Find where the given text appears and provide that cell's center as [X, Y] coordinate. 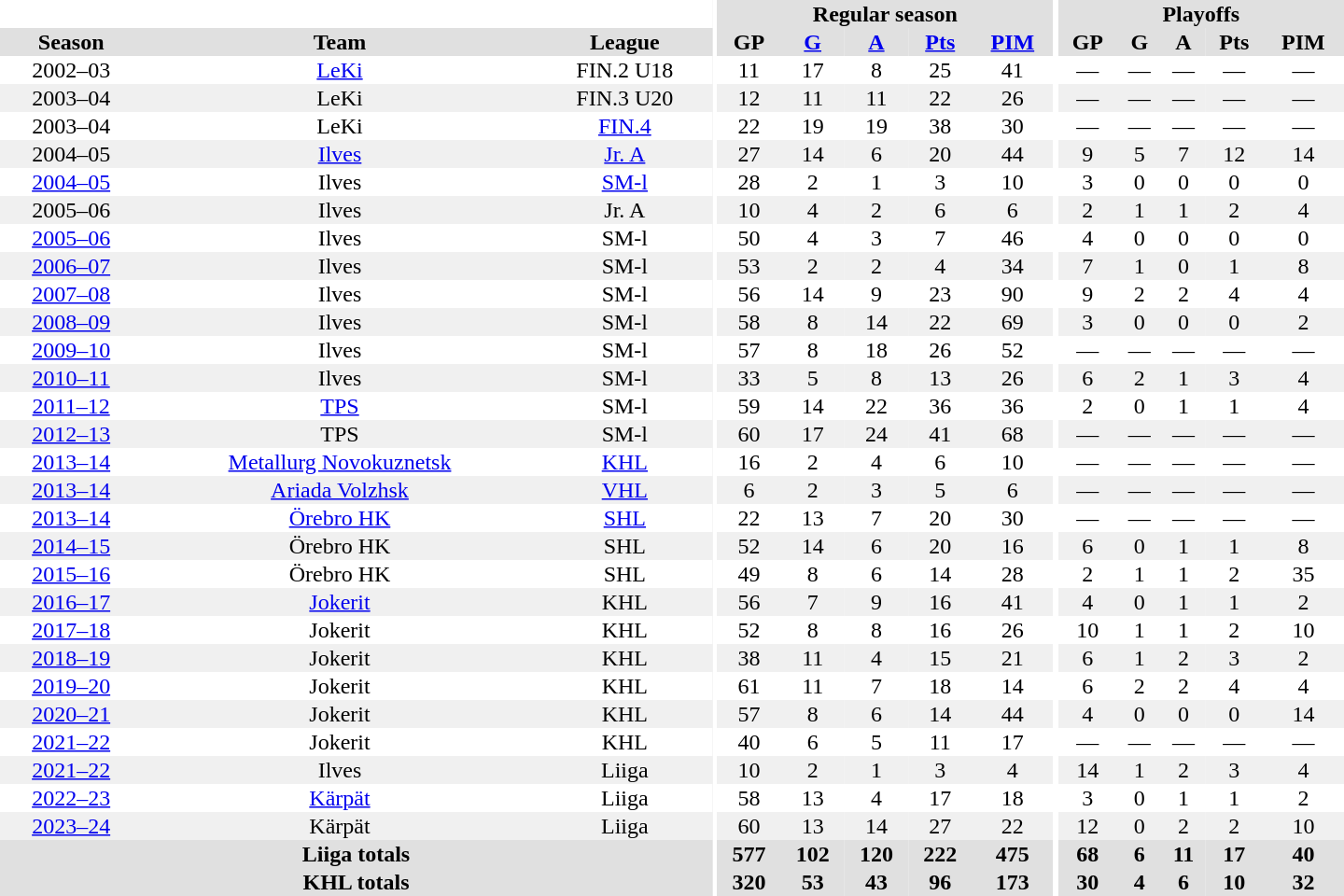
2016–17 [71, 602]
21 [1012, 658]
173 [1012, 882]
2022–23 [71, 798]
FIN.2 U18 [625, 70]
15 [940, 658]
49 [749, 574]
2019–20 [71, 686]
24 [876, 434]
120 [876, 854]
320 [749, 882]
2007–08 [71, 294]
35 [1303, 574]
61 [749, 686]
Playoffs [1201, 14]
2020–21 [71, 714]
34 [1012, 266]
Metallurg Novokuznetsk [340, 462]
32 [1303, 882]
Team [340, 42]
2011–12 [71, 406]
FIN.4 [625, 126]
43 [876, 882]
2018–19 [71, 658]
Regular season [885, 14]
League [625, 42]
Liiga totals [357, 854]
2012–13 [71, 434]
577 [749, 854]
222 [940, 854]
46 [1012, 238]
2017–18 [71, 630]
2009–10 [71, 350]
25 [940, 70]
Season [71, 42]
50 [749, 238]
2014–15 [71, 546]
2006–07 [71, 266]
2010–11 [71, 378]
59 [749, 406]
2015–16 [71, 574]
33 [749, 378]
VHL [625, 490]
69 [1012, 322]
2002–03 [71, 70]
KHL totals [357, 882]
96 [940, 882]
90 [1012, 294]
2023–24 [71, 826]
Ariada Volzhsk [340, 490]
2008–09 [71, 322]
23 [940, 294]
FIN.3 U20 [625, 98]
102 [813, 854]
475 [1012, 854]
